Pinpoint the cell where the given text exists, returning its [X, Y] midpoint coordinate. 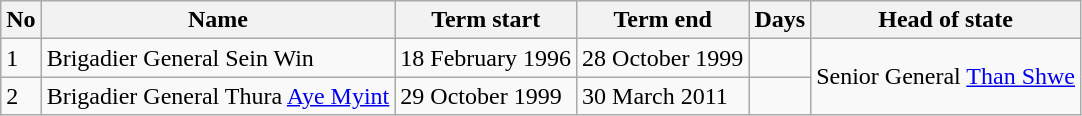
Term end [663, 20]
18 February 1996 [486, 58]
28 October 1999 [663, 58]
2 [21, 96]
Head of state [946, 20]
30 March 2011 [663, 96]
29 October 1999 [486, 96]
No [21, 20]
Term start [486, 20]
Senior General Than Shwe [946, 77]
Brigadier General Thura Aye Myint [218, 96]
Brigadier General Sein Win [218, 58]
1 [21, 58]
Days [780, 20]
Name [218, 20]
